Provide the [x, y] coordinate of the cell's center where the given text is located.  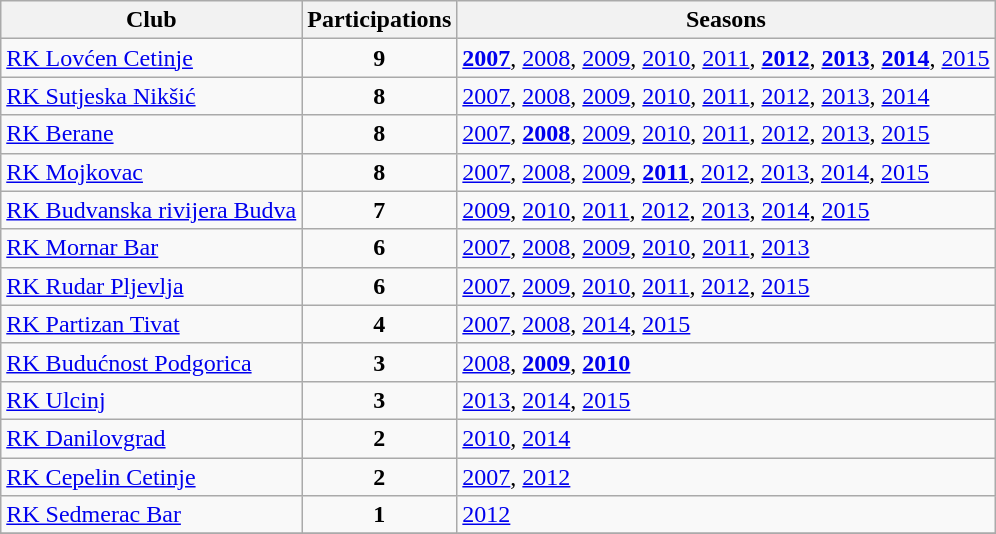
2007, 2008, 2009, 2010, 2011, 2012, 2013, 2014 [726, 96]
2007, 2008, 2009, 2010, 2011, 2012, 2013, 2015 [726, 134]
2007, 2008, 2009, 2011, 2012, 2013, 2014, 2015 [726, 172]
RK Budvanska rivijera Budva [152, 210]
2012 [726, 515]
RK Berane [152, 134]
9 [380, 58]
Club [152, 20]
2007, 2008, 2009, 2010, 2011, 2012, 2013, 2014, 2015 [726, 58]
7 [380, 210]
RK Cepelin Cetinje [152, 477]
4 [380, 324]
2013, 2014, 2015 [726, 400]
2007, 2012 [726, 477]
RK Rudar Pljevlja [152, 286]
RK Ulcinj [152, 400]
2008, 2009, 2010 [726, 362]
RK Danilovgrad [152, 438]
Seasons [726, 20]
1 [380, 515]
2007, 2008, 2014, 2015 [726, 324]
RK Mojkovac [152, 172]
RK Budućnost Podgorica [152, 362]
RK Lovćen Cetinje [152, 58]
2007, 2008, 2009, 2010, 2011, 2013 [726, 248]
RK Mornar Bar [152, 248]
RK Sedmerac Bar [152, 515]
2010, 2014 [726, 438]
Participations [380, 20]
RK Partizan Tivat [152, 324]
RK Sutjeska Nikšić [152, 96]
2007, 2009, 2010, 2011, 2012, 2015 [726, 286]
2009, 2010, 2011, 2012, 2013, 2014, 2015 [726, 210]
